Pinpoint the cell where the given text exists, returning its [x, y] midpoint coordinate. 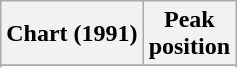
Peakposition [189, 34]
Chart (1991) [72, 34]
